Pinpoint the cell where the given text exists, returning its (X, Y) midpoint coordinate. 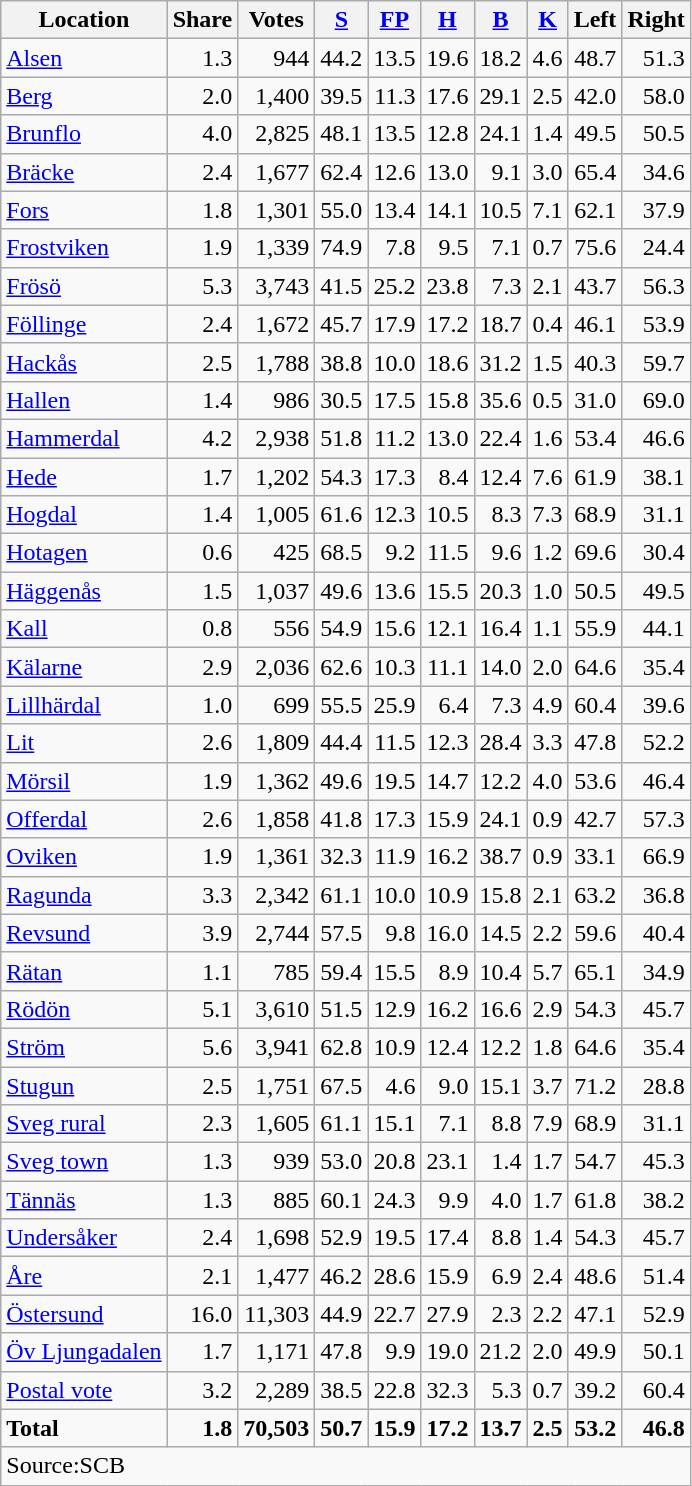
45.3 (656, 1162)
13.6 (394, 591)
54.7 (595, 1162)
Östersund (84, 1314)
18.7 (500, 324)
58.0 (656, 96)
7.9 (548, 1124)
Lillhärdal (84, 705)
Right (656, 20)
48.1 (342, 134)
425 (276, 553)
3,610 (276, 1009)
5.7 (548, 971)
2,938 (276, 438)
66.9 (656, 857)
Hotagen (84, 553)
61.6 (342, 515)
699 (276, 705)
885 (276, 1200)
Hammerdal (84, 438)
65.1 (595, 971)
9.5 (448, 248)
55.0 (342, 210)
55.5 (342, 705)
1,605 (276, 1124)
3.2 (202, 1390)
57.5 (342, 933)
62.1 (595, 210)
19.6 (448, 58)
1,362 (276, 781)
0.5 (548, 400)
35.6 (500, 400)
Lit (84, 743)
939 (276, 1162)
Offerdal (84, 819)
25.9 (394, 705)
53.4 (595, 438)
70,503 (276, 1428)
44.1 (656, 629)
8.9 (448, 971)
22.4 (500, 438)
Mörsil (84, 781)
Hede (84, 477)
11.9 (394, 857)
1,809 (276, 743)
Votes (276, 20)
1,400 (276, 96)
40.3 (595, 362)
38.1 (656, 477)
61.9 (595, 477)
1,202 (276, 477)
50.7 (342, 1428)
7.6 (548, 477)
46.6 (656, 438)
10.4 (500, 971)
Öv Ljungadalen (84, 1352)
19.0 (448, 1352)
11,303 (276, 1314)
27.9 (448, 1314)
47.1 (595, 1314)
Revsund (84, 933)
Kälarne (84, 667)
12.8 (448, 134)
49.9 (595, 1352)
10.3 (394, 667)
37.9 (656, 210)
1,361 (276, 857)
9.0 (448, 1085)
Tännäs (84, 1200)
6.4 (448, 705)
75.6 (595, 248)
39.6 (656, 705)
74.9 (342, 248)
52.2 (656, 743)
63.2 (595, 895)
0.6 (202, 553)
Hogdal (84, 515)
15.6 (394, 629)
22.7 (394, 1314)
16.6 (500, 1009)
13.7 (500, 1428)
30.4 (656, 553)
Kall (84, 629)
1,677 (276, 172)
25.2 (394, 286)
1,301 (276, 210)
57.3 (656, 819)
Source:SCB (346, 1466)
3,743 (276, 286)
0.8 (202, 629)
40.4 (656, 933)
1,005 (276, 515)
Hallen (84, 400)
44.2 (342, 58)
12.6 (394, 172)
2,825 (276, 134)
17.4 (448, 1238)
20.8 (394, 1162)
42.0 (595, 96)
11.1 (448, 667)
67.5 (342, 1085)
Location (84, 20)
43.7 (595, 286)
51.3 (656, 58)
59.4 (342, 971)
48.7 (595, 58)
Alsen (84, 58)
62.6 (342, 667)
39.2 (595, 1390)
3,941 (276, 1047)
2,342 (276, 895)
62.4 (342, 172)
Sveg rural (84, 1124)
53.9 (656, 324)
54.9 (342, 629)
944 (276, 58)
60.1 (342, 1200)
51.8 (342, 438)
9.8 (394, 933)
Rödön (84, 1009)
56.3 (656, 286)
38.2 (656, 1200)
53.2 (595, 1428)
Bräcke (84, 172)
Berg (84, 96)
9.6 (500, 553)
Ström (84, 1047)
20.3 (500, 591)
13.4 (394, 210)
5.1 (202, 1009)
Frösö (84, 286)
Oviken (84, 857)
Sveg town (84, 1162)
S (342, 20)
3.9 (202, 933)
59.7 (656, 362)
B (500, 20)
34.6 (656, 172)
3.0 (548, 172)
1,672 (276, 324)
18.6 (448, 362)
Frostviken (84, 248)
Föllinge (84, 324)
1,698 (276, 1238)
16.4 (500, 629)
H (448, 20)
50.1 (656, 1352)
29.1 (500, 96)
FP (394, 20)
1.2 (548, 553)
14.1 (448, 210)
2,744 (276, 933)
1,751 (276, 1085)
69.0 (656, 400)
62.8 (342, 1047)
11.3 (394, 96)
61.8 (595, 1200)
46.2 (342, 1276)
31.2 (500, 362)
12.1 (448, 629)
Hackås (84, 362)
11.2 (394, 438)
Brunflo (84, 134)
Rätan (84, 971)
3.7 (548, 1085)
24.3 (394, 1200)
34.9 (656, 971)
Share (202, 20)
785 (276, 971)
Fors (84, 210)
14.0 (500, 667)
41.8 (342, 819)
22.8 (394, 1390)
18.2 (500, 58)
1,339 (276, 248)
1,171 (276, 1352)
1,037 (276, 591)
68.5 (342, 553)
59.6 (595, 933)
1,788 (276, 362)
2,036 (276, 667)
44.4 (342, 743)
Undersåker (84, 1238)
5.6 (202, 1047)
36.8 (656, 895)
24.4 (656, 248)
30.5 (342, 400)
Ragunda (84, 895)
38.7 (500, 857)
6.9 (500, 1276)
7.8 (394, 248)
46.1 (595, 324)
1,477 (276, 1276)
53.0 (342, 1162)
0.4 (548, 324)
2,289 (276, 1390)
21.2 (500, 1352)
4.2 (202, 438)
17.9 (394, 324)
48.6 (595, 1276)
1,858 (276, 819)
Häggenås (84, 591)
12.9 (394, 1009)
K (548, 20)
Total (84, 1428)
1.6 (548, 438)
14.5 (500, 933)
Stugun (84, 1085)
Åre (84, 1276)
69.6 (595, 553)
39.5 (342, 96)
44.9 (342, 1314)
4.9 (548, 705)
71.2 (595, 1085)
33.1 (595, 857)
46.4 (656, 781)
42.7 (595, 819)
46.8 (656, 1428)
9.2 (394, 553)
65.4 (595, 172)
Left (595, 20)
986 (276, 400)
9.1 (500, 172)
8.4 (448, 477)
23.8 (448, 286)
17.5 (394, 400)
38.8 (342, 362)
53.6 (595, 781)
51.5 (342, 1009)
51.4 (656, 1276)
17.6 (448, 96)
28.8 (656, 1085)
8.3 (500, 515)
14.7 (448, 781)
41.5 (342, 286)
28.4 (500, 743)
38.5 (342, 1390)
31.0 (595, 400)
23.1 (448, 1162)
Postal vote (84, 1390)
556 (276, 629)
55.9 (595, 629)
28.6 (394, 1276)
